Return the [x, y] coordinate for the center point of the cell that contains the specified text.  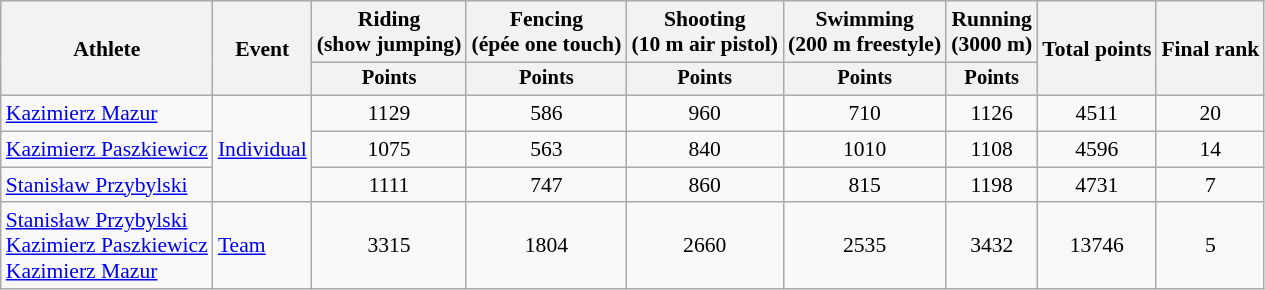
Fencing(épée one touch) [546, 32]
13746 [1096, 246]
1111 [390, 185]
Final rank [1210, 48]
14 [1210, 150]
1804 [546, 246]
Swimming(200 m freestyle) [864, 32]
Shooting(10 m air pistol) [704, 32]
1108 [992, 150]
20 [1210, 114]
1075 [390, 150]
840 [704, 150]
4731 [1096, 185]
Running(3000 m) [992, 32]
5 [1210, 246]
2660 [704, 246]
960 [704, 114]
1010 [864, 150]
563 [546, 150]
1129 [390, 114]
Event [262, 48]
Stanisław PrzybylskiKazimierz PaszkiewiczKazimierz Mazur [107, 246]
Individual [262, 150]
3432 [992, 246]
Stanisław Przybylski [107, 185]
Athlete [107, 48]
710 [864, 114]
2535 [864, 246]
860 [704, 185]
7 [1210, 185]
3315 [390, 246]
4596 [1096, 150]
1126 [992, 114]
Riding(show jumping) [390, 32]
586 [546, 114]
Total points [1096, 48]
4511 [1096, 114]
1198 [992, 185]
Kazimierz Mazur [107, 114]
815 [864, 185]
Team [262, 246]
Kazimierz Paszkiewicz [107, 150]
747 [546, 185]
